Extract the (X, Y) coordinate from the center of the cell holding the provided text.  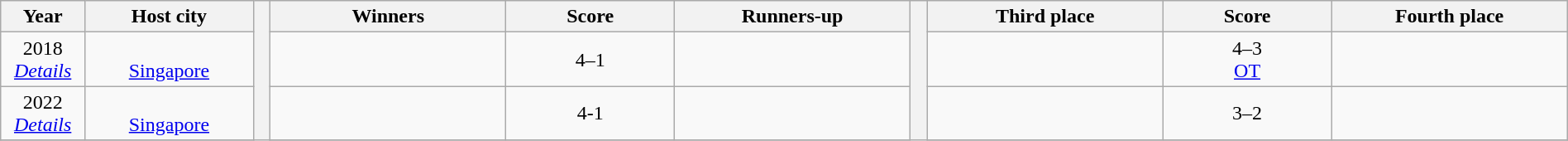
2022 Details (43, 113)
4–3OT (1247, 60)
4-1 (590, 113)
Runners-up (792, 17)
Host city (170, 17)
2018 Details (43, 60)
Fourth place (1449, 17)
Third place (1045, 17)
Year (43, 17)
Winners (389, 17)
4–1 (590, 60)
3–2 (1247, 113)
